Provide the (x, y) coordinate of the cell's center where the given text is located.  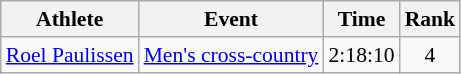
Athlete (70, 19)
Roel Paulissen (70, 55)
4 (430, 55)
Men's cross-country (232, 55)
2:18:10 (361, 55)
Event (232, 19)
Time (361, 19)
Rank (430, 19)
